Return (x, y) of the center of cell containing provided text 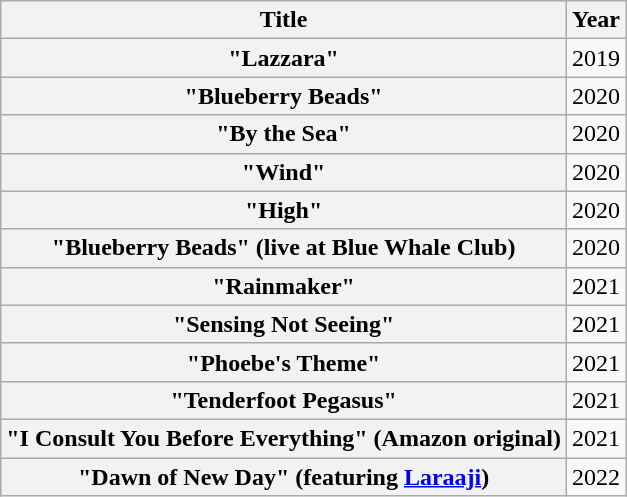
2019 (596, 58)
"I Consult You Before Everything" (Amazon original) (284, 438)
"High" (284, 210)
"Blueberry Beads" (live at Blue Whale Club) (284, 248)
"Dawn of New Day" (featuring Laraaji) (284, 477)
"Wind" (284, 172)
"Lazzara" (284, 58)
"Tenderfoot Pegasus" (284, 400)
Year (596, 20)
"By the Sea" (284, 134)
2022 (596, 477)
"Sensing Not Seeing" (284, 324)
"Rainmaker" (284, 286)
"Blueberry Beads" (284, 96)
"Phoebe's Theme" (284, 362)
Title (284, 20)
